From the cell containing the given text, extract its center point as [x, y] coordinate. 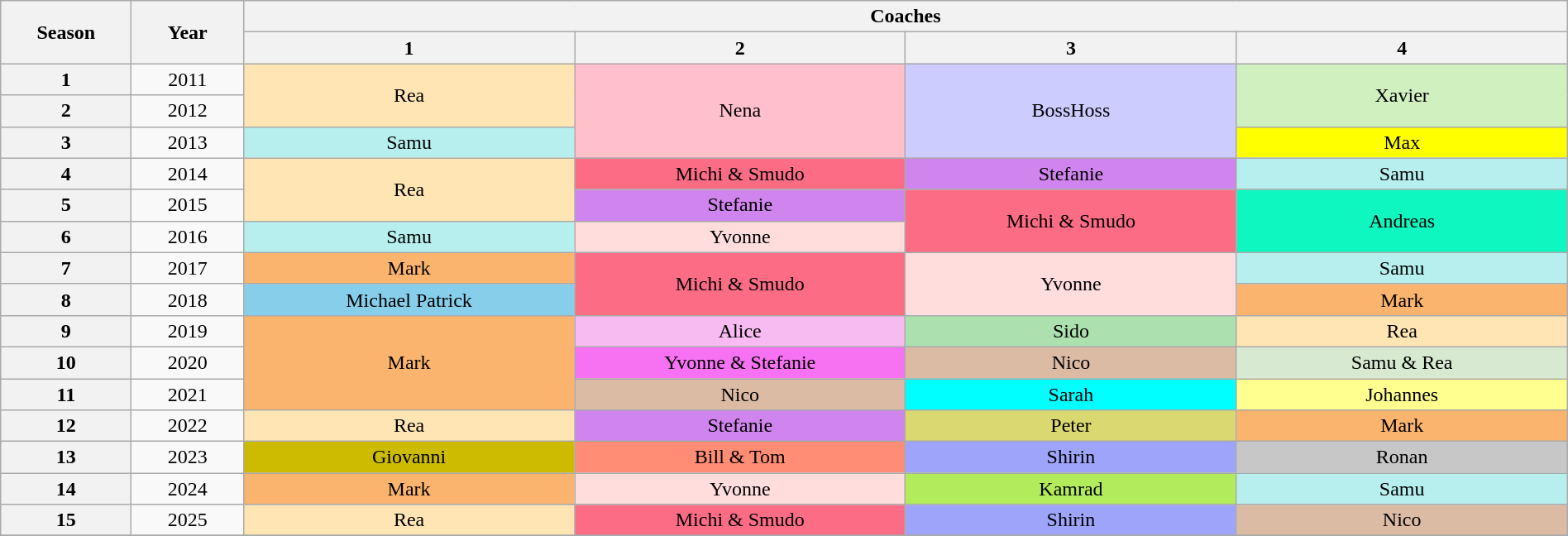
Kamrad [1071, 489]
2024 [188, 489]
6 [66, 237]
Giovanni [409, 457]
Year [188, 32]
Yvonne & Stefanie [740, 362]
2013 [188, 142]
9 [66, 331]
Bill & Tom [740, 457]
2019 [188, 331]
Johannes [1402, 395]
Andreas [1402, 221]
2018 [188, 299]
Nena [740, 111]
Alice [740, 331]
7 [66, 268]
2017 [188, 268]
2023 [188, 457]
2014 [188, 174]
Peter [1071, 426]
2016 [188, 237]
Coaches [905, 17]
12 [66, 426]
Season [66, 32]
Michael Patrick [409, 299]
2012 [188, 111]
BossHoss [1071, 111]
Sarah [1071, 395]
2022 [188, 426]
14 [66, 489]
15 [66, 520]
Max [1402, 142]
Ronan [1402, 457]
2011 [188, 79]
Samu & Rea [1402, 362]
13 [66, 457]
5 [66, 205]
10 [66, 362]
11 [66, 395]
2015 [188, 205]
2020 [188, 362]
2021 [188, 395]
Sido [1071, 331]
2025 [188, 520]
8 [66, 299]
Xavier [1402, 95]
